Extract the [x, y] coordinate from the center of the cell holding the provided text.  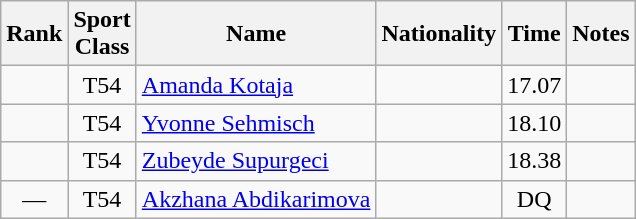
Rank [34, 34]
Name [256, 34]
— [34, 199]
Notes [601, 34]
18.10 [534, 123]
Nationality [439, 34]
DQ [534, 199]
Amanda Kotaja [256, 85]
Yvonne Sehmisch [256, 123]
Zubeyde Supurgeci [256, 161]
17.07 [534, 85]
Time [534, 34]
SportClass [102, 34]
Akzhana Abdikarimova [256, 199]
18.38 [534, 161]
